Return the (X, Y) coordinate for the center point of the cell that contains the specified text.  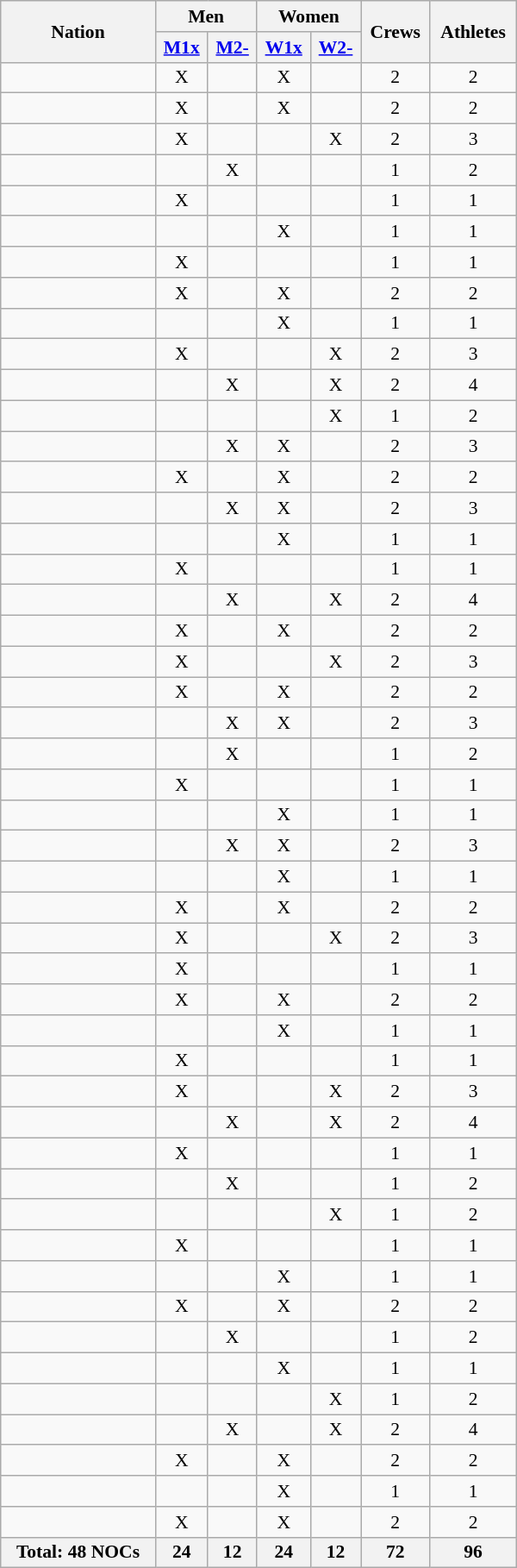
Crews (396, 31)
Women (308, 16)
Men (206, 16)
M2- (233, 47)
96 (473, 1552)
W1x (283, 47)
M1x (181, 47)
Total: 48 NOCs (78, 1552)
72 (396, 1552)
Athletes (473, 31)
W2- (335, 47)
Nation (78, 31)
